From the cell containing the given text, extract its center point as (x, y) coordinate. 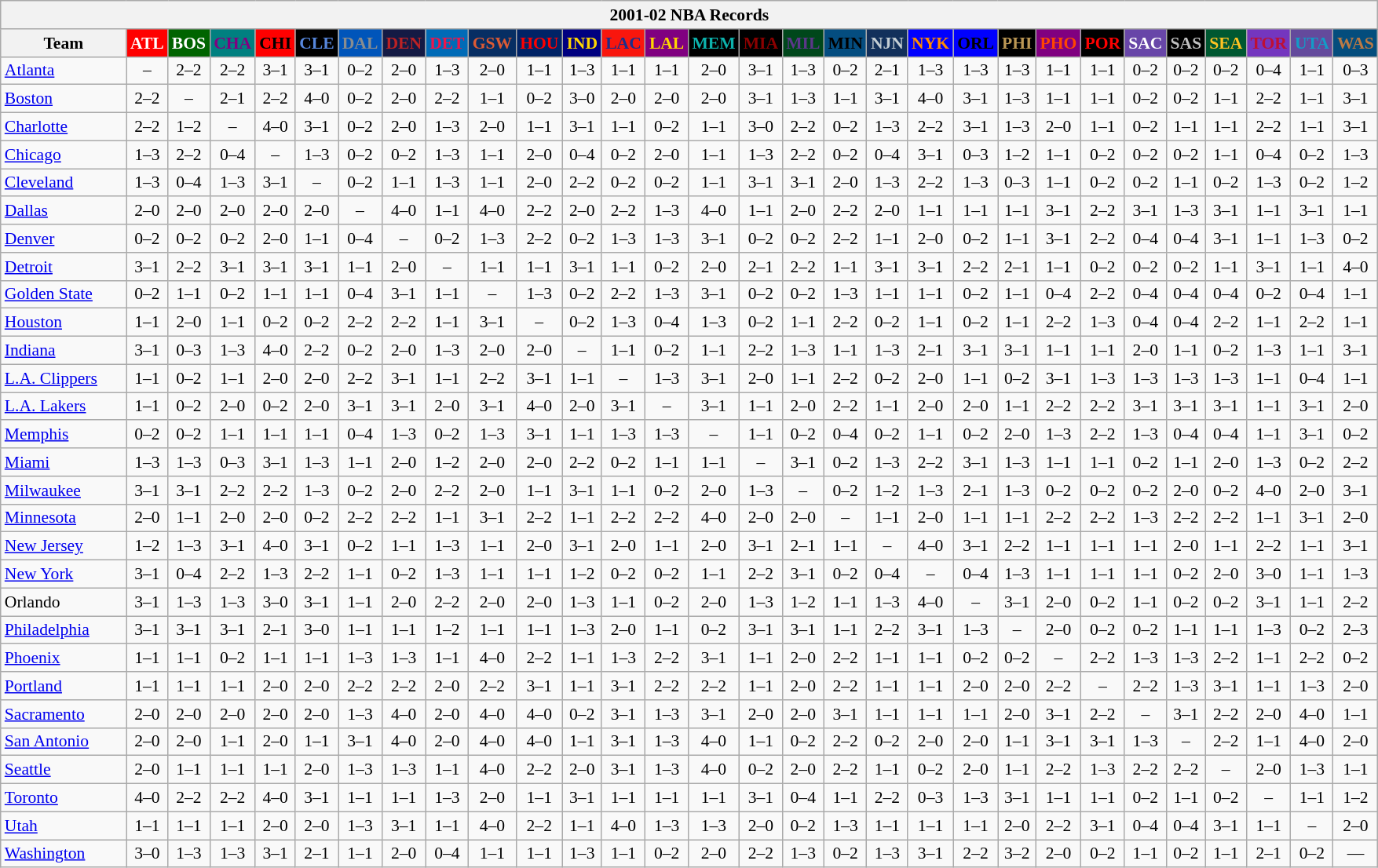
PHI (1018, 43)
Utah (64, 826)
Houston (64, 323)
2001-02 NBA Records (689, 15)
CHI (275, 43)
Toronto (64, 798)
2–3 (1355, 630)
L.A. Clippers (64, 378)
Denver (64, 239)
ORL (975, 43)
Team (64, 43)
NYK (930, 43)
IND (582, 43)
GSW (493, 43)
SAS (1186, 43)
San Antonio (64, 742)
Chicago (64, 155)
Milwaukee (64, 491)
Detroit (64, 267)
Portland (64, 686)
UTA (1312, 43)
BOS (188, 43)
PHO (1058, 43)
Charlotte (64, 127)
New Jersey (64, 546)
3–2 (1018, 854)
Indiana (64, 351)
DEN (404, 43)
HOU (539, 43)
Boston (64, 99)
NJN (887, 43)
LAC (623, 43)
Philadelphia (64, 630)
New York (64, 574)
TOR (1269, 43)
Atlanta (64, 71)
L.A. Lakers (64, 407)
Miami (64, 462)
LAL (667, 43)
Memphis (64, 435)
MIA (761, 43)
MEM (713, 43)
CHA (232, 43)
Dallas (64, 211)
— (1355, 854)
Minnesota (64, 518)
Seattle (64, 770)
ATL (148, 43)
Washington (64, 854)
WAS (1355, 43)
MIN (845, 43)
DAL (360, 43)
Orlando (64, 602)
Cleveland (64, 183)
MIL (802, 43)
Sacramento (64, 714)
POR (1102, 43)
DET (448, 43)
CLE (317, 43)
Golden State (64, 294)
Phoenix (64, 658)
SEA (1226, 43)
SAC (1145, 43)
